Find where the given text appears and provide that cell's center as [X, Y] coordinate. 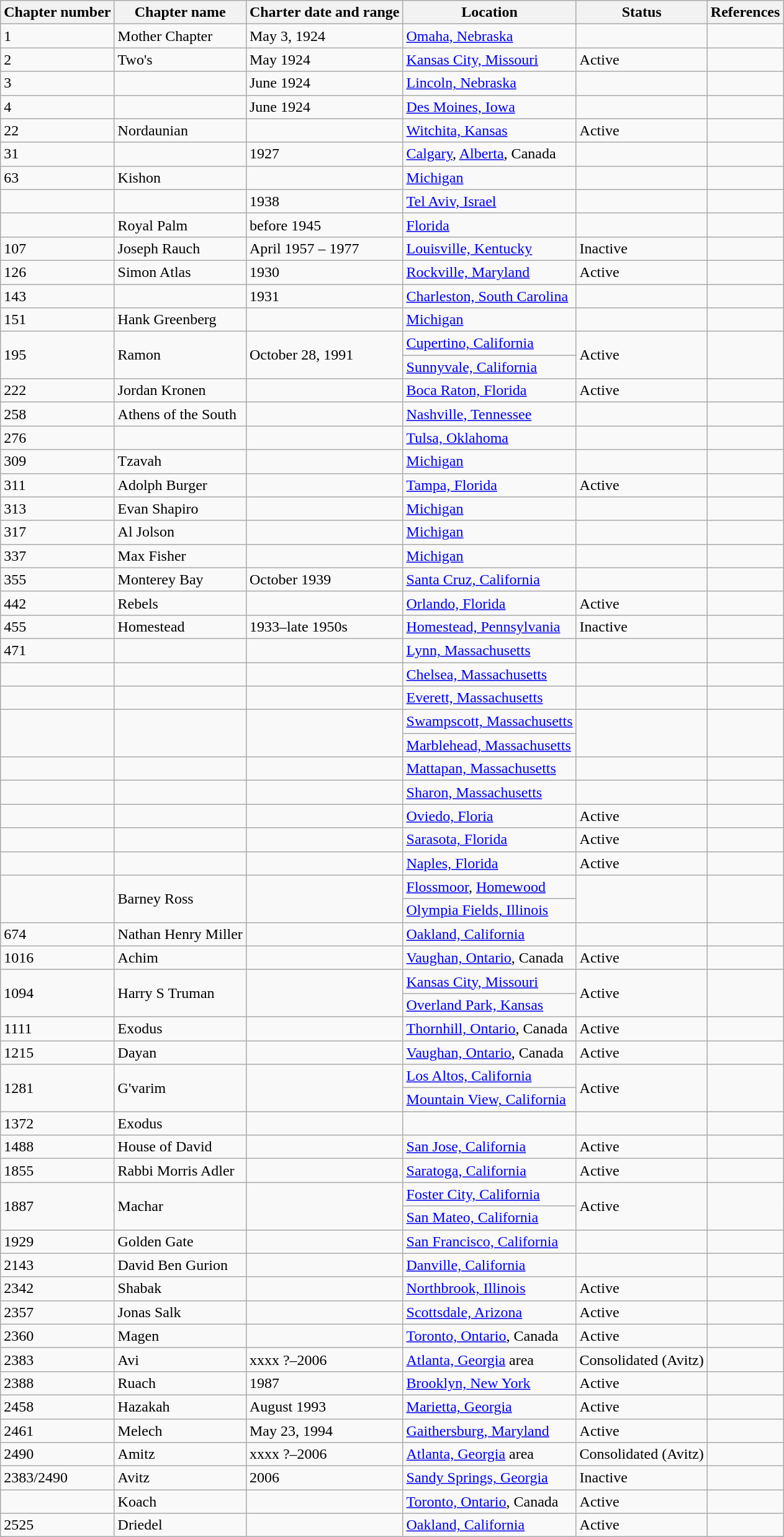
1281 [57, 1088]
Golden Gate [180, 1241]
355 [57, 579]
276 [57, 438]
2525 [57, 1525]
Mountain View, California [489, 1100]
1372 [57, 1123]
Tzavah [180, 461]
Joseph Rauch [180, 248]
Brooklyn, New York [489, 1383]
Sandy Springs, Georgia [489, 1478]
Tampa, Florida [489, 485]
63 [57, 178]
309 [57, 461]
Florida [489, 225]
Rabbi Morris Adler [180, 1171]
31 [57, 154]
Location [489, 12]
Royal Palm [180, 225]
Jordan Kronen [180, 391]
Charter date and range [324, 12]
Oviedo, Floria [489, 816]
Nashville, Tennessee [489, 414]
Sarasota, Florida [489, 840]
Status [642, 12]
Al Jolson [180, 532]
3 [57, 83]
May 23, 1994 [324, 1430]
Marietta, Georgia [489, 1407]
House of David [180, 1147]
195 [57, 355]
Thornhill, Ontario, Canada [489, 1028]
Harry S Truman [180, 993]
Northbrook, Illinois [489, 1289]
August 1993 [324, 1407]
G'varim [180, 1088]
Marblehead, Massachusetts [489, 745]
2342 [57, 1289]
Athens of the South [180, 414]
Saratoga, California [489, 1171]
2458 [57, 1407]
Olympia Fields, Illinois [489, 910]
Barney Ross [180, 899]
Des Moines, Iowa [489, 107]
1987 [324, 1383]
1887 [57, 1206]
Driedel [180, 1525]
Amitz [180, 1454]
471 [57, 650]
David Ben Gurion [180, 1265]
2388 [57, 1383]
Machar [180, 1206]
2383/2490 [57, 1478]
Mattapan, Massachusetts [489, 769]
2357 [57, 1312]
Tel Aviv, Israel [489, 201]
Max Fisher [180, 556]
Lynn, Massachusetts [489, 650]
Adolph Burger [180, 485]
Danville, California [489, 1265]
Mother Chapter [180, 36]
Scottsdale, Arizona [489, 1312]
442 [57, 603]
107 [57, 248]
Melech [180, 1430]
674 [57, 934]
May 1924 [324, 60]
Jonas Salk [180, 1312]
Calgary, Alberta, Canada [489, 154]
Charleston, South Carolina [489, 296]
Hank Greenberg [180, 320]
Nathan Henry Miller [180, 934]
126 [57, 272]
Los Altos, California [489, 1076]
San Jose, California [489, 1147]
1 [57, 36]
Koach [180, 1502]
1933–late 1950s [324, 627]
Chapter name [180, 12]
313 [57, 509]
Homestead, Pennsylvania [489, 627]
Nordaunian [180, 130]
Naples, Florida [489, 863]
October 1939 [324, 579]
Orlando, Florida [489, 603]
Foster City, California [489, 1194]
1927 [324, 154]
San Mateo, California [489, 1218]
Everett, Massachusetts [489, 698]
Monterey Bay [180, 579]
151 [57, 320]
Avitz [180, 1478]
Dayan [180, 1053]
Sunnyvale, California [489, 367]
Ruach [180, 1383]
Omaha, Nebraska [489, 36]
Hazakah [180, 1407]
2490 [57, 1454]
Avi [180, 1359]
Chapter number [57, 12]
Rebels [180, 603]
1094 [57, 993]
San Francisco, California [489, 1241]
1930 [324, 272]
2006 [324, 1478]
258 [57, 414]
Lincoln, Nebraska [489, 83]
Overland Park, Kansas [489, 1005]
Cupertino, California [489, 343]
Rockville, Maryland [489, 272]
143 [57, 296]
References [745, 12]
Sharon, Massachusetts [489, 792]
2383 [57, 1359]
Simon Atlas [180, 272]
Louisville, Kentucky [489, 248]
1111 [57, 1028]
1488 [57, 1147]
455 [57, 627]
22 [57, 130]
Ramon [180, 355]
1855 [57, 1171]
311 [57, 485]
Chelsea, Massachusetts [489, 674]
1931 [324, 296]
1215 [57, 1053]
Boca Raton, Florida [489, 391]
2461 [57, 1430]
April 1957 – 1977 [324, 248]
4 [57, 107]
Santa Cruz, California [489, 579]
Shabak [180, 1289]
1016 [57, 958]
2143 [57, 1265]
Kishon [180, 178]
October 28, 1991 [324, 355]
337 [57, 556]
Tulsa, Oklahoma [489, 438]
Two's [180, 60]
Swampscott, Massachusetts [489, 722]
Gaithersburg, Maryland [489, 1430]
2 [57, 60]
2360 [57, 1336]
222 [57, 391]
Witchita, Kansas [489, 130]
Homestead [180, 627]
May 3, 1924 [324, 36]
1929 [57, 1241]
Evan Shapiro [180, 509]
Achim [180, 958]
317 [57, 532]
Magen [180, 1336]
before 1945 [324, 225]
Flossmoor, Homewood [489, 887]
1938 [324, 201]
